Extract the [x, y] coordinate from the center of the cell holding the provided text.  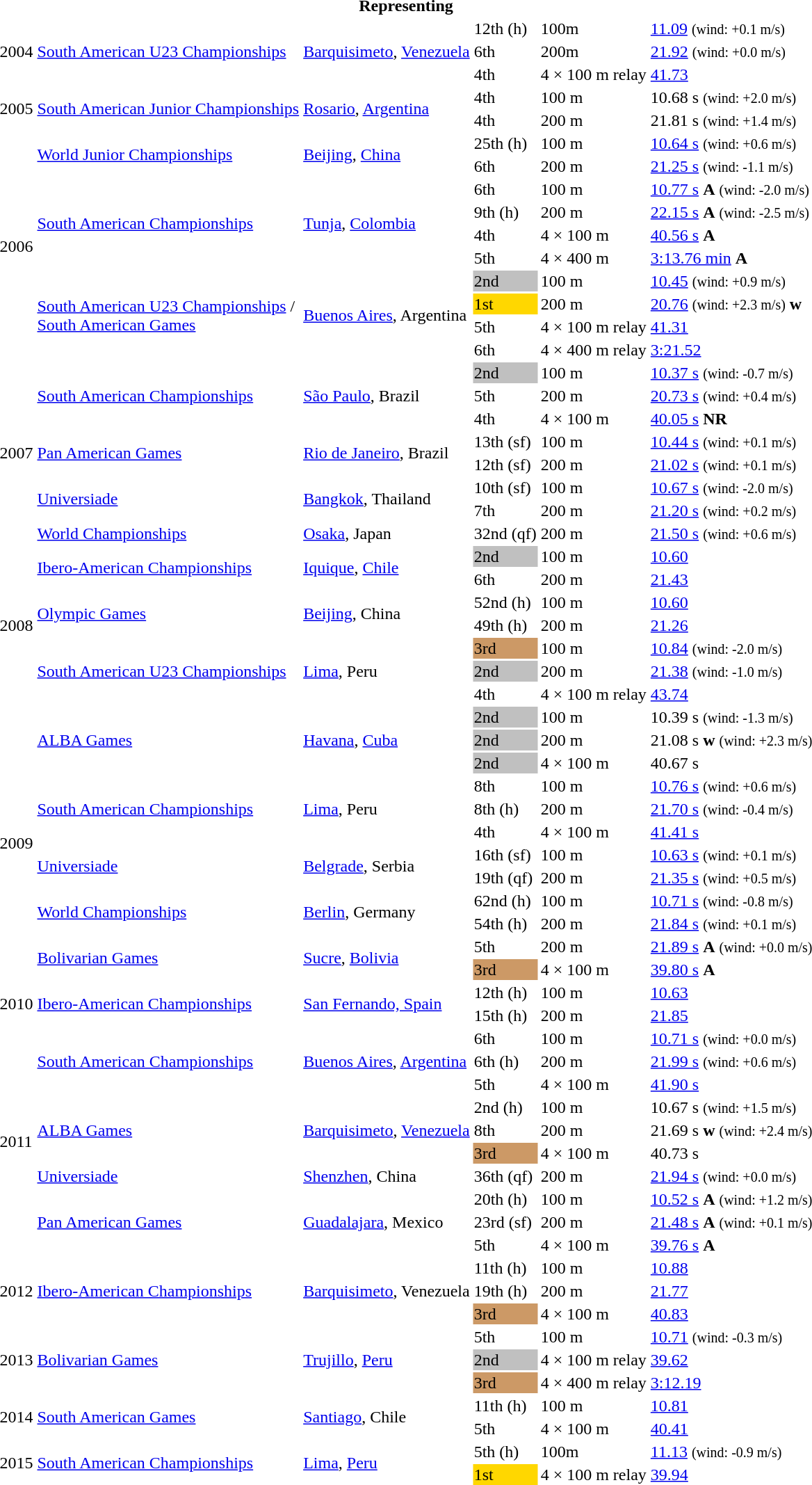
Bangkok, Thailand [387, 499]
Shenzhen, China [387, 1176]
Belgrade, Serbia [387, 867]
South American Games [168, 1418]
South American Junior Championships [168, 109]
7th [505, 511]
2nd (h) [505, 1107]
15th (h) [505, 1016]
52nd (h) [505, 602]
Sucre, Bolivia [387, 958]
San Fernando, Spain [387, 1004]
20th (h) [505, 1199]
62nd (h) [505, 901]
54th (h) [505, 924]
16th (sf) [505, 855]
Osaka, Japan [387, 533]
Iquique, Chile [387, 568]
6th (h) [505, 1061]
23rd (sf) [505, 1222]
Tunja, Colombia [387, 224]
10th (sf) [505, 488]
12th (sf) [505, 465]
Olympic Games [168, 613]
49th (h) [505, 625]
8th (h) [505, 809]
South American U23 Championships / South American Games [168, 316]
World Junior Championships [168, 154]
13th (sf) [505, 442]
Santiago, Chile [387, 1418]
Guadalajara, Mexico [387, 1222]
Rio de Janeiro, Brazil [387, 453]
Berlin, Germany [387, 913]
19th (h) [505, 1291]
Rosario, Argentina [387, 109]
200m [594, 51]
Trujillo, Peru [387, 1360]
25th (h) [505, 143]
São Paulo, Brazil [387, 396]
5th (h) [505, 1452]
Havana, Cuba [387, 740]
4 × 400 m [594, 258]
36th (qf) [505, 1176]
32nd (qf) [505, 533]
19th (qf) [505, 878]
9th (h) [505, 212]
